Pinpoint the cell where the given text exists, returning its [x, y] midpoint coordinate. 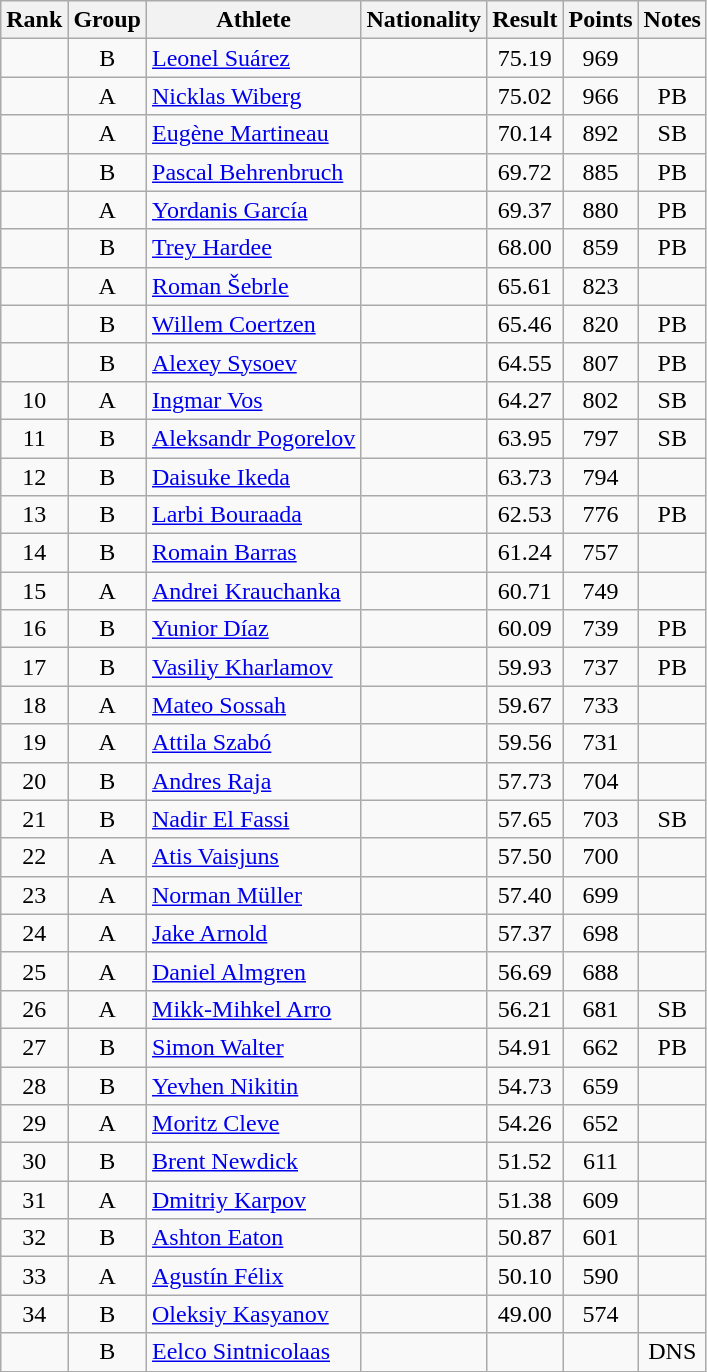
29 [34, 1124]
Points [600, 20]
65.46 [525, 324]
15 [34, 591]
57.73 [525, 781]
659 [600, 1085]
62.53 [525, 515]
16 [34, 629]
Larbi Bouraada [254, 515]
Agustín Félix [254, 1276]
969 [600, 58]
54.73 [525, 1085]
27 [34, 1047]
20 [34, 781]
698 [600, 933]
737 [600, 667]
28 [34, 1085]
Vasiliy Kharlamov [254, 667]
11 [34, 438]
601 [600, 1238]
Brent Newdick [254, 1162]
26 [34, 1009]
DNS [672, 1352]
19 [34, 743]
64.27 [525, 400]
65.61 [525, 286]
688 [600, 971]
21 [34, 819]
60.09 [525, 629]
59.93 [525, 667]
704 [600, 781]
57.65 [525, 819]
61.24 [525, 553]
75.19 [525, 58]
Notes [672, 20]
68.00 [525, 248]
609 [600, 1200]
60.71 [525, 591]
Alexey Sysoev [254, 362]
Trey Hardee [254, 248]
Yunior Díaz [254, 629]
31 [34, 1200]
859 [600, 248]
Norman Müller [254, 895]
Nationality [424, 20]
Mikk-Mihkel Arro [254, 1009]
34 [34, 1314]
23 [34, 895]
820 [600, 324]
Eugène Martineau [254, 134]
Athlete [254, 20]
50.87 [525, 1238]
69.37 [525, 210]
Attila Szabó [254, 743]
Eelco Sintnicolaas [254, 1352]
Daisuke Ikeda [254, 477]
57.37 [525, 933]
662 [600, 1047]
51.38 [525, 1200]
59.67 [525, 705]
14 [34, 553]
Andrei Krauchanka [254, 591]
57.50 [525, 857]
733 [600, 705]
797 [600, 438]
33 [34, 1276]
70.14 [525, 134]
Nicklas Wiberg [254, 96]
Romain Barras [254, 553]
Atis Vaisjuns [254, 857]
Leonel Suárez [254, 58]
776 [600, 515]
30 [34, 1162]
50.10 [525, 1276]
681 [600, 1009]
49.00 [525, 1314]
700 [600, 857]
24 [34, 933]
59.56 [525, 743]
892 [600, 134]
966 [600, 96]
Yevhen Nikitin [254, 1085]
22 [34, 857]
Willem Coertzen [254, 324]
Ashton Eaton [254, 1238]
611 [600, 1162]
757 [600, 553]
Jake Arnold [254, 933]
Rank [34, 20]
802 [600, 400]
885 [600, 172]
590 [600, 1276]
Daniel Almgren [254, 971]
Ingmar Vos [254, 400]
Andres Raja [254, 781]
56.21 [525, 1009]
56.69 [525, 971]
54.91 [525, 1047]
574 [600, 1314]
Group [108, 20]
17 [34, 667]
703 [600, 819]
Yordanis García [254, 210]
25 [34, 971]
749 [600, 591]
54.26 [525, 1124]
12 [34, 477]
731 [600, 743]
794 [600, 477]
Oleksiy Kasyanov [254, 1314]
18 [34, 705]
807 [600, 362]
Roman Šebrle [254, 286]
Mateo Sossah [254, 705]
69.72 [525, 172]
Pascal Behrenbruch [254, 172]
Moritz Cleve [254, 1124]
63.73 [525, 477]
63.95 [525, 438]
32 [34, 1238]
Simon Walter [254, 1047]
51.52 [525, 1162]
Dmitriy Karpov [254, 1200]
699 [600, 895]
64.55 [525, 362]
Aleksandr Pogorelov [254, 438]
739 [600, 629]
57.40 [525, 895]
823 [600, 286]
Result [525, 20]
75.02 [525, 96]
880 [600, 210]
13 [34, 515]
10 [34, 400]
652 [600, 1124]
Nadir El Fassi [254, 819]
